Return the (X, Y) coordinate for the center point of the cell that contains the specified text.  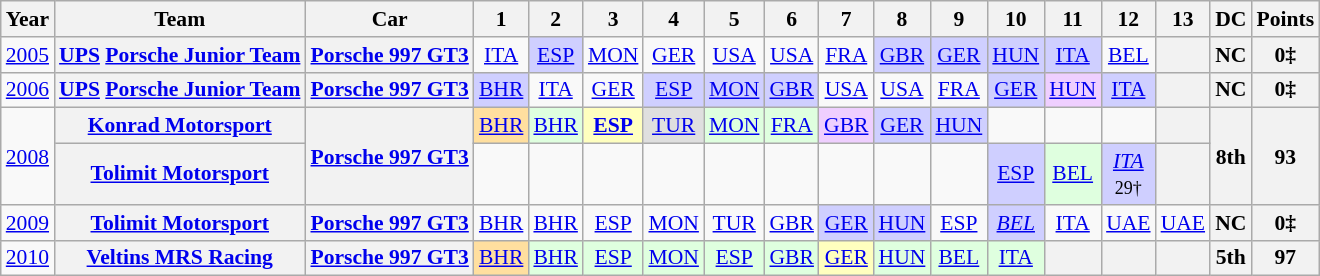
2 (556, 19)
Konrad Motorsport (180, 126)
2008 (28, 156)
Points (1285, 19)
6 (792, 19)
11 (1072, 19)
10 (1016, 19)
8 (902, 19)
97 (1285, 258)
9 (958, 19)
ITA29† (1128, 174)
5th (1230, 258)
2005 (28, 55)
2010 (28, 258)
4 (674, 19)
7 (846, 19)
2006 (28, 90)
13 (1183, 19)
2009 (28, 223)
8th (1230, 156)
Car (389, 19)
93 (1285, 156)
Team (180, 19)
5 (734, 19)
Year (28, 19)
12 (1128, 19)
DC (1230, 19)
Veltins MRS Racing (180, 258)
1 (502, 19)
3 (614, 19)
